Return the [x, y] coordinate for the center point of the cell that contains the specified text.  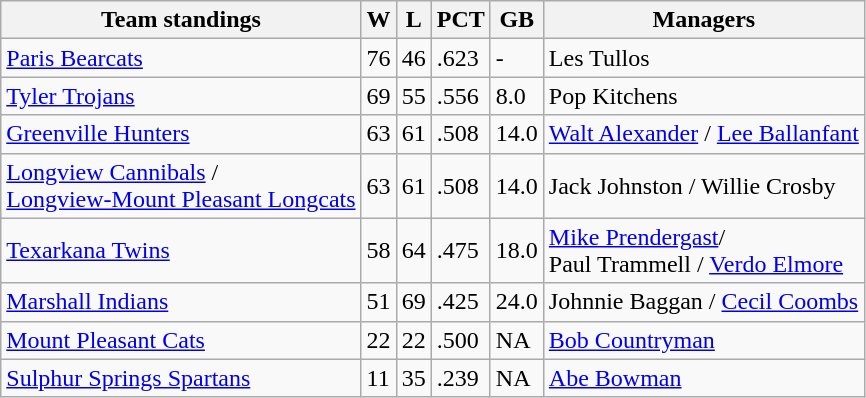
.239 [460, 378]
Team standings [181, 20]
W [378, 20]
GB [516, 20]
.556 [460, 96]
Marshall Indians [181, 302]
Walt Alexander / Lee Ballanfant [704, 134]
L [414, 20]
58 [378, 250]
35 [414, 378]
18.0 [516, 250]
Longview Cannibals / Longview-Mount Pleasant Longcats [181, 186]
Les Tullos [704, 58]
Mike Prendergast/ Paul Trammell / Verdo Elmore [704, 250]
Sulphur Springs Spartans [181, 378]
Paris Bearcats [181, 58]
Abe Bowman [704, 378]
55 [414, 96]
Managers [704, 20]
- [516, 58]
PCT [460, 20]
46 [414, 58]
11 [378, 378]
.623 [460, 58]
Greenville Hunters [181, 134]
8.0 [516, 96]
76 [378, 58]
64 [414, 250]
Bob Countryman [704, 340]
Jack Johnston / Willie Crosby [704, 186]
.425 [460, 302]
24.0 [516, 302]
.475 [460, 250]
Texarkana Twins [181, 250]
Mount Pleasant Cats [181, 340]
Tyler Trojans [181, 96]
Pop Kitchens [704, 96]
.500 [460, 340]
51 [378, 302]
Johnnie Baggan / Cecil Coombs [704, 302]
